Pinpoint the cell where the given text exists, returning its [X, Y] midpoint coordinate. 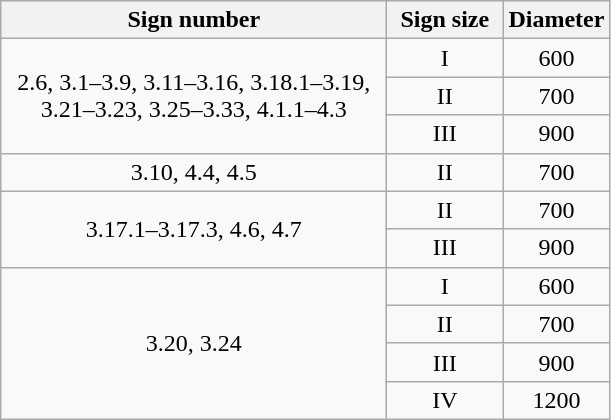
2.6, 3.1–3.9, 3.11–3.16, 3.18.1–3.19, 3.21–3.23, 3.25–3.33, 4.1.1–4.3 [194, 96]
Sign number [194, 20]
IV [445, 400]
Diameter [556, 20]
3.20, 3.24 [194, 343]
1200 [556, 400]
3.10, 4.4, 4.5 [194, 172]
Sign size [445, 20]
3.17.1–3.17.3, 4.6, 4.7 [194, 229]
